Identify which cell holds the provided text, then report its [X, Y] central coordinate. 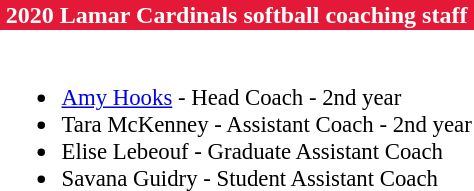
2020 Lamar Cardinals softball coaching staff [236, 15]
